Return [X, Y] of the center of cell containing provided text 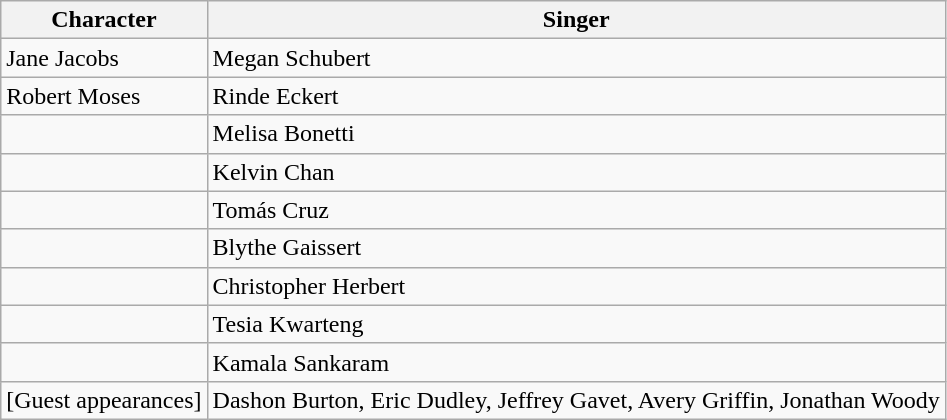
Rinde Eckert [576, 96]
[Guest appearances] [104, 400]
Melisa Bonetti [576, 134]
Kamala Sankaram [576, 362]
Character [104, 20]
Robert Moses [104, 96]
Tomás Cruz [576, 210]
Kelvin Chan [576, 172]
Blythe Gaissert [576, 248]
Megan Schubert [576, 58]
Christopher Herbert [576, 286]
Singer [576, 20]
Jane Jacobs [104, 58]
Tesia Kwarteng [576, 324]
Dashon Burton, Eric Dudley, Jeffrey Gavet, Avery Griffin, Jonathan Woody [576, 400]
